From the cell containing the given text, extract its center point as (X, Y) coordinate. 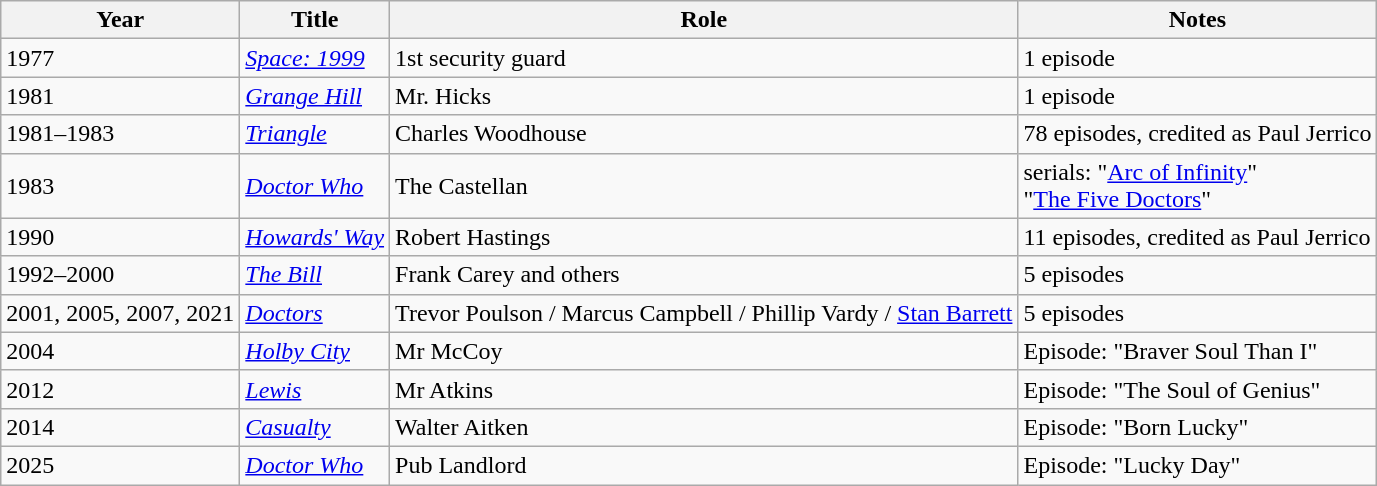
Grange Hill (315, 96)
Episode: "The Soul of Genius" (1198, 389)
Episode: "Braver Soul Than I" (1198, 351)
Pub Landlord (704, 465)
2001, 2005, 2007, 2021 (120, 313)
1981 (120, 96)
2014 (120, 427)
Casualty (315, 427)
Space: 1999 (315, 58)
Title (315, 20)
Walter Aitken (704, 427)
Year (120, 20)
Doctors (315, 313)
11 episodes, credited as Paul Jerrico (1198, 237)
2025 (120, 465)
1981–1983 (120, 134)
1990 (120, 237)
Frank Carey and others (704, 275)
serials: "Arc of Infinity""The Five Doctors" (1198, 186)
Mr Atkins (704, 389)
Robert Hastings (704, 237)
Notes (1198, 20)
Episode: "Born Lucky" (1198, 427)
Role (704, 20)
The Bill (315, 275)
The Castellan (704, 186)
1977 (120, 58)
1992–2000 (120, 275)
Lewis (315, 389)
Charles Woodhouse (704, 134)
78 episodes, credited as Paul Jerrico (1198, 134)
2012 (120, 389)
2004 (120, 351)
Episode: "Lucky Day" (1198, 465)
Holby City (315, 351)
Mr McCoy (704, 351)
Triangle (315, 134)
1st security guard (704, 58)
Mr. Hicks (704, 96)
Howards' Way (315, 237)
1983 (120, 186)
Trevor Poulson / Marcus Campbell / Phillip Vardy / Stan Barrett (704, 313)
